Capture the cell that displays the provided text and extract its [X, Y] central coordinate. 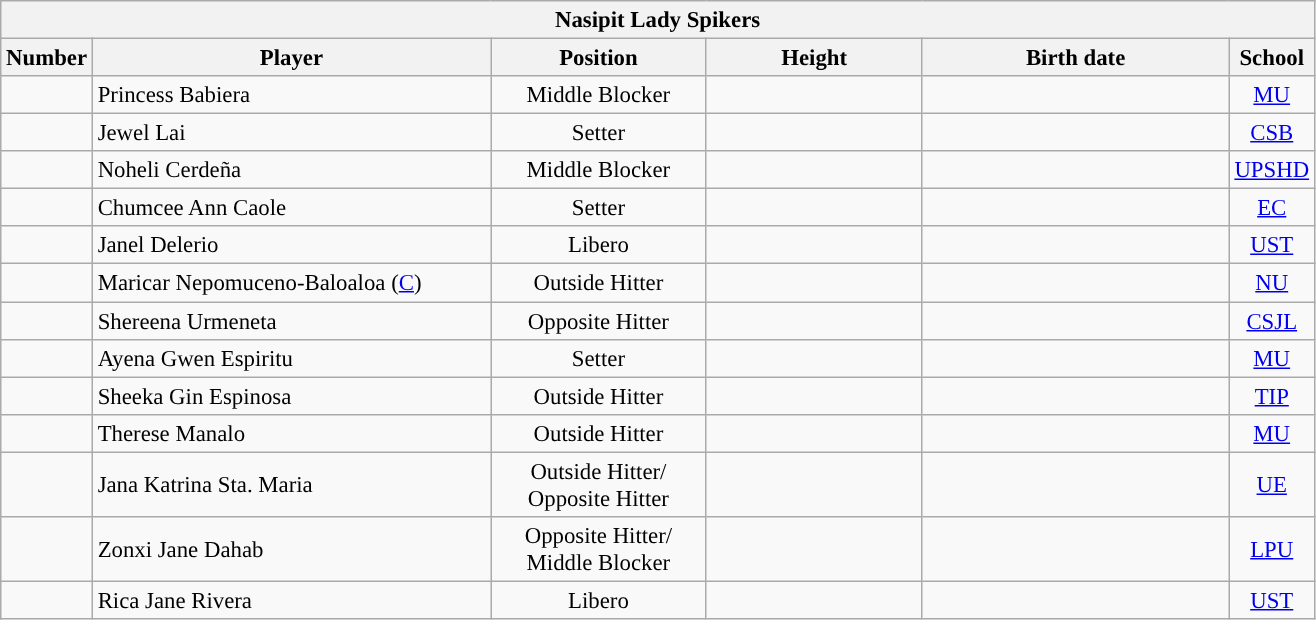
UE [1272, 484]
Shereena Urmeneta [291, 321]
Player [291, 58]
School [1272, 58]
Sheeka Gin Espinosa [291, 396]
Zonxi Jane Dahab [291, 550]
TIP [1272, 396]
CSJL [1272, 321]
Princess Babiera [291, 95]
Height [814, 58]
CSB [1272, 133]
Ayena Gwen Espiritu [291, 358]
Maricar Nepomuceno-Baloaloa (C) [291, 283]
Position [599, 58]
Jewel Lai [291, 133]
Therese Manalo [291, 433]
Opposite Hitter [599, 321]
UPSHD [1272, 170]
Janel Delerio [291, 245]
NU [1272, 283]
Number [47, 58]
Chumcee Ann Caole [291, 208]
Noheli Cerdeña [291, 170]
LPU [1272, 550]
Opposite Hitter/Middle Blocker [599, 550]
Outside Hitter/Opposite Hitter [599, 484]
Birth date [1076, 58]
Jana Katrina Sta. Maria [291, 484]
Rica Jane Rivera [291, 600]
EC [1272, 208]
Nasipit Lady Spikers [658, 20]
